Detect which cell encompasses the target text, then output its (X, Y) center coordinate. 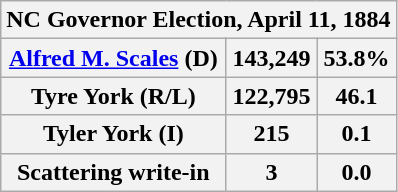
46.1 (356, 96)
143,249 (272, 58)
53.8% (356, 58)
Scattering write-in (114, 172)
215 (272, 134)
Tyre York (R/L) (114, 96)
Alfred M. Scales (D) (114, 58)
Tyler York (I) (114, 134)
122,795 (272, 96)
3 (272, 172)
0.1 (356, 134)
0.0 (356, 172)
NC Governor Election, April 11, 1884 (198, 20)
